Extract the (x, y) coordinate from the center of the cell holding the provided text.  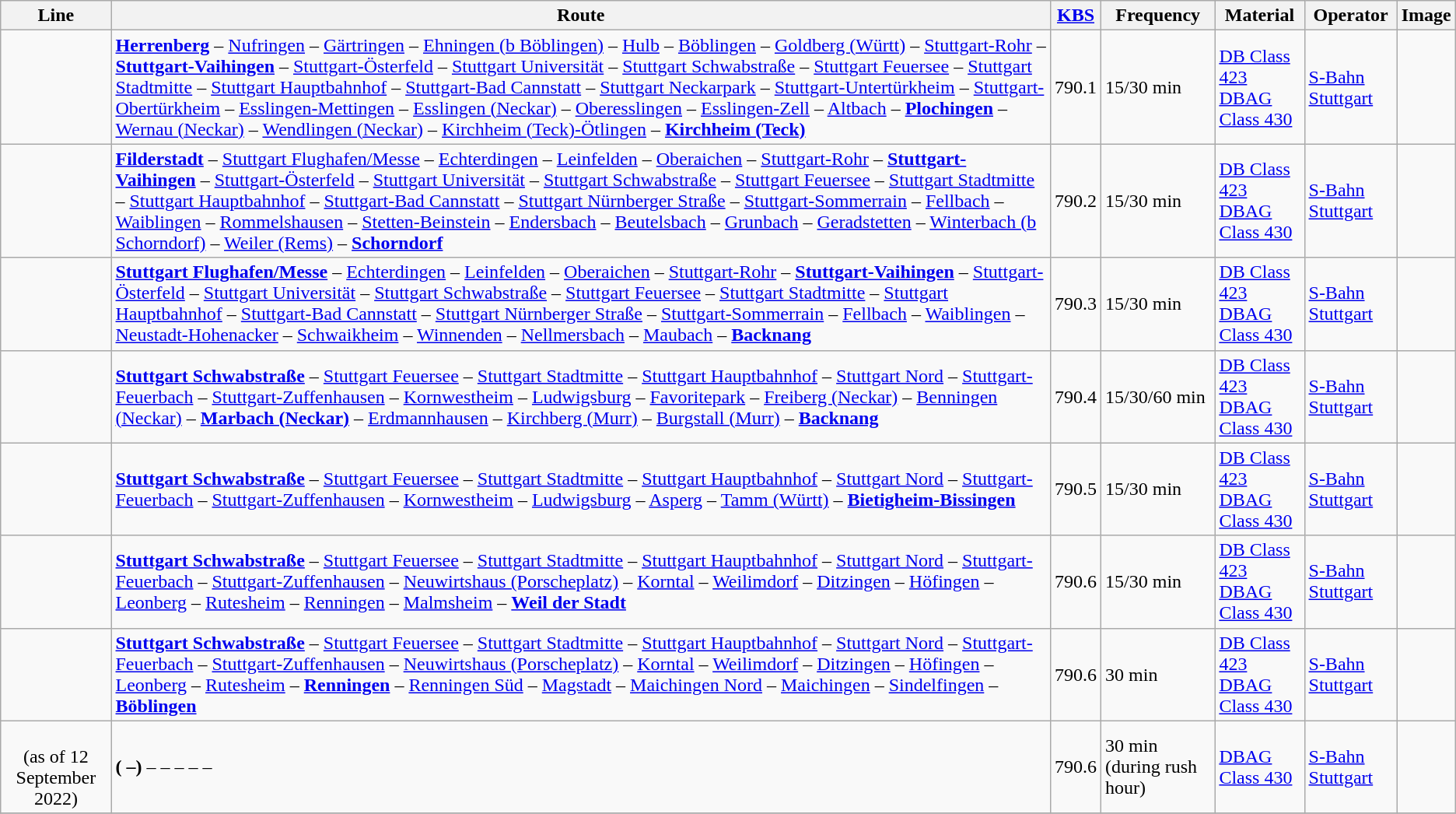
Line (56, 16)
15/30/60 min (1158, 397)
Route (580, 16)
790.4 (1075, 397)
(as of 12 September 2022) (56, 767)
790.5 (1075, 489)
Material (1260, 16)
DBAG Class 430 (1260, 767)
KBS (1075, 16)
30 min (1158, 674)
Operator (1350, 16)
30 min (during rush hour) (1158, 767)
790.1 (1075, 87)
790.2 (1075, 201)
( –) – – – – – (580, 767)
Frequency (1158, 16)
Image (1426, 16)
790.3 (1075, 303)
